Provide the [x, y] coordinate of the cell's center where the given text is located.  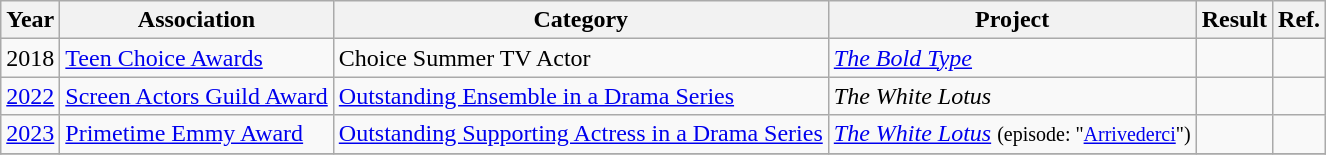
Association [196, 20]
The White Lotus (episode: "Arrivederci") [1012, 134]
2018 [30, 58]
Outstanding Ensemble in a Drama Series [580, 96]
The White Lotus [1012, 96]
Category [580, 20]
Primetime Emmy Award [196, 134]
Teen Choice Awards [196, 58]
2022 [30, 96]
Choice Summer TV Actor [580, 58]
Year [30, 20]
Outstanding Supporting Actress in a Drama Series [580, 134]
Screen Actors Guild Award [196, 96]
The Bold Type [1012, 58]
2023 [30, 134]
Project [1012, 20]
Result [1234, 20]
Ref. [1300, 20]
